Scan for the cell matching the given text and deliver its (X, Y) coordinate at center. 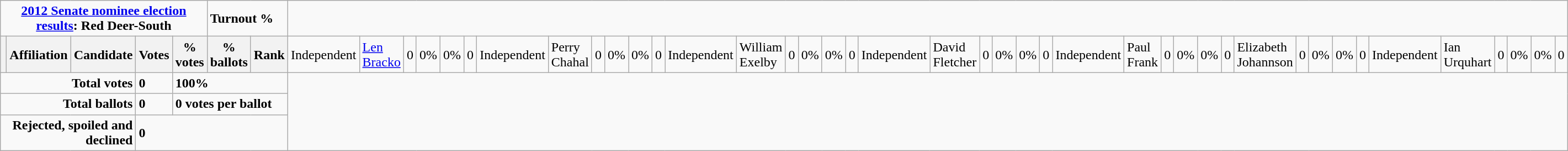
100% (230, 83)
Affiliation (39, 54)
Len Bracko (381, 54)
William Exelby (761, 54)
% ballots (228, 54)
Rank (269, 54)
Elizabeth Johannson (1265, 54)
Candidate (103, 54)
Total votes (68, 83)
0 votes per ballot (230, 104)
Perry Chahal (570, 54)
Paul Frank (1142, 54)
David Fletcher (955, 54)
% votes (190, 54)
2012 Senate nominee election results: Red Deer-South (104, 19)
Votes (154, 54)
Total ballots (68, 104)
Rejected, spoiled and declined (68, 133)
Turnout % (247, 19)
Ian Urquhart (1468, 54)
